Detect which cell encompasses the target text, then output its (X, Y) center coordinate. 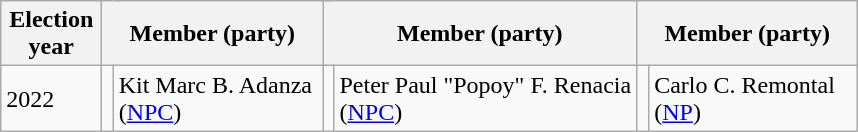
Peter Paul "Popoy" F. Renacia(NPC) (486, 98)
Electionyear (52, 34)
Carlo C. Remontal(NP) (754, 98)
2022 (52, 98)
Kit Marc B. Adanza(NPC) (218, 98)
